Find where the given text appears and provide that cell's center as [x, y] coordinate. 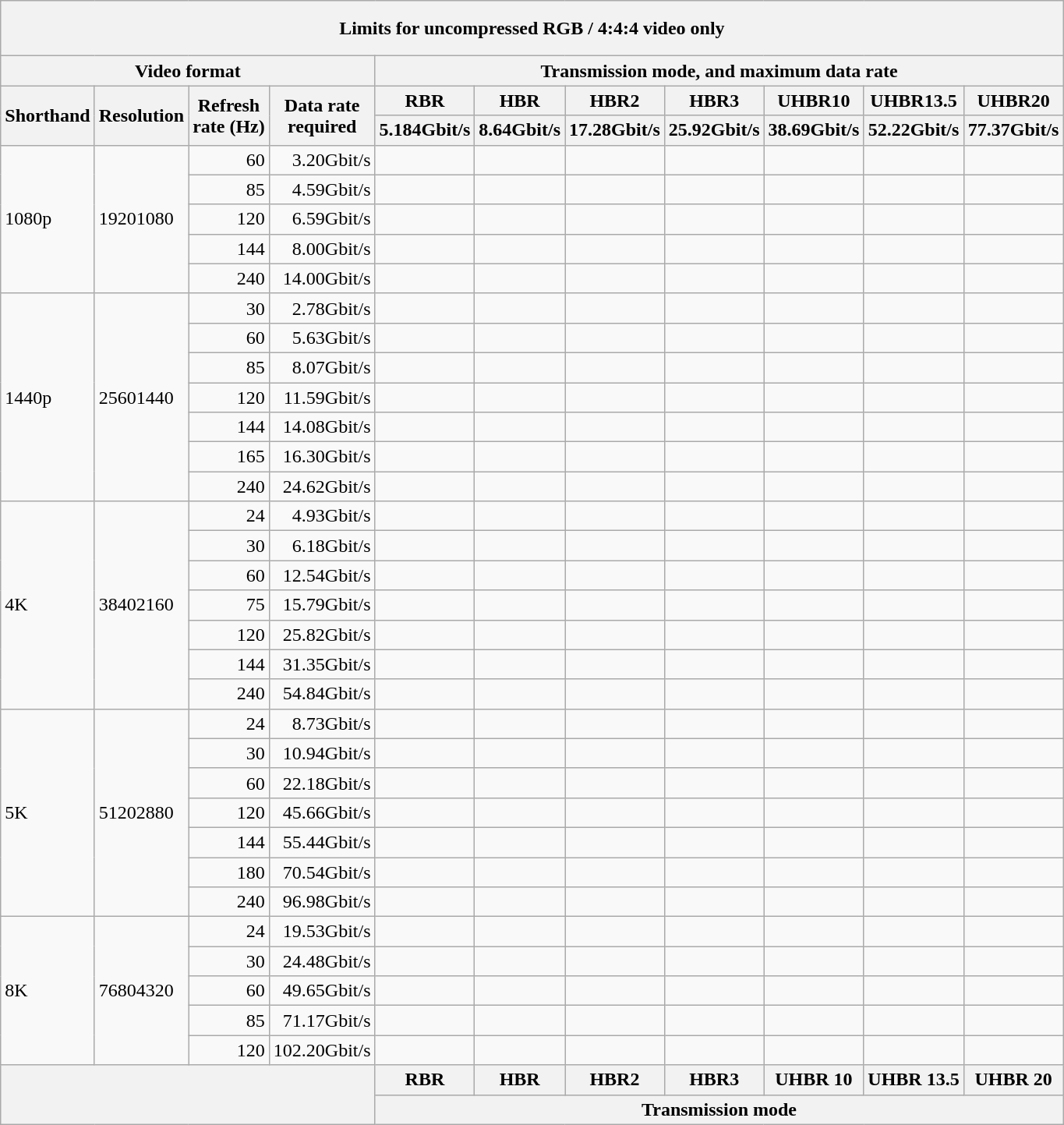
25.82Gbit/s [322, 635]
4.93Gbit/s [322, 516]
11.59Gbit/s [322, 397]
Transmission mode [719, 1109]
31.35Gbit/s [322, 664]
15.79Gbit/s [322, 605]
38.69Gbit/s [814, 130]
51202880 [141, 812]
96.98Gbit/s [322, 902]
UHBR 13.5 [914, 1080]
Resolution [141, 115]
8.64Gbit/s [520, 130]
38402160 [141, 605]
5.63Gbit/s [322, 338]
49.65Gbit/s [322, 991]
UHBR 10 [814, 1080]
75 [229, 605]
76804320 [141, 991]
Data raterequired [322, 115]
71.17Gbit/s [322, 1021]
5.184Gbit/s [425, 130]
Transmission mode, and maximum data rate [719, 71]
14.08Gbit/s [322, 427]
UHBR 20 [1013, 1080]
5K [48, 812]
3.20Gbit/s [322, 160]
77.37Gbit/s [1013, 130]
22.18Gbit/s [322, 783]
Refreshrate (Hz) [229, 115]
70.54Gbit/s [322, 872]
19.53Gbit/s [322, 932]
Video format [188, 71]
10.94Gbit/s [322, 753]
180 [229, 872]
24.48Gbit/s [322, 961]
2.78Gbit/s [322, 308]
1440p [48, 397]
165 [229, 457]
6.59Gbit/s [322, 219]
8.07Gbit/s [322, 367]
24.62Gbit/s [322, 486]
UHBR13.5 [914, 101]
19201080 [141, 219]
16.30Gbit/s [322, 457]
UHBR20 [1013, 101]
4K [48, 605]
14.00Gbit/s [322, 278]
UHBR10 [814, 101]
102.20Gbit/s [322, 1050]
1080p [48, 219]
25.92Gbit/s [714, 130]
8.73Gbit/s [322, 723]
Shorthand [48, 115]
12.54Gbit/s [322, 575]
Limits for uncompressed RGB / 4:4:4 video only [532, 28]
17.28Gbit/s [615, 130]
54.84Gbit/s [322, 694]
25601440 [141, 397]
6.18Gbit/s [322, 546]
8.00Gbit/s [322, 249]
8K [48, 991]
52.22Gbit/s [914, 130]
45.66Gbit/s [322, 812]
4.59Gbit/s [322, 189]
55.44Gbit/s [322, 842]
